For the text-containing cell, return its midpoint in [X, Y] coordinate format. 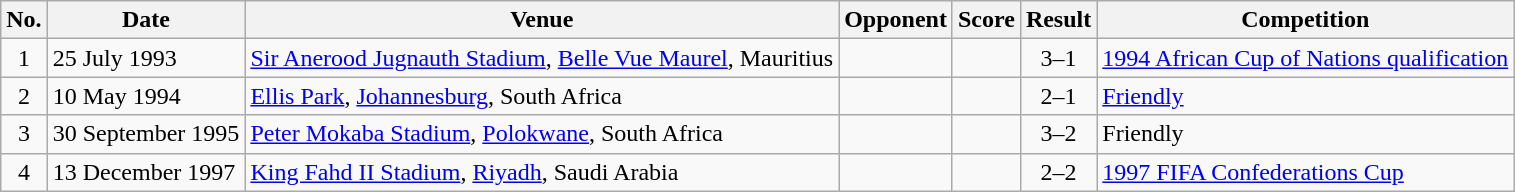
2–2 [1058, 172]
Score [986, 20]
Venue [542, 20]
1997 FIFA Confederations Cup [1306, 172]
Opponent [896, 20]
10 May 1994 [146, 96]
1994 African Cup of Nations qualification [1306, 58]
King Fahd II Stadium, Riyadh, Saudi Arabia [542, 172]
Competition [1306, 20]
No. [24, 20]
Date [146, 20]
Peter Mokaba Stadium, Polokwane, South Africa [542, 134]
25 July 1993 [146, 58]
1 [24, 58]
3 [24, 134]
3–2 [1058, 134]
4 [24, 172]
30 September 1995 [146, 134]
Ellis Park, Johannesburg, South Africa [542, 96]
2–1 [1058, 96]
3–1 [1058, 58]
Sir Anerood Jugnauth Stadium, Belle Vue Maurel, Mauritius [542, 58]
Result [1058, 20]
13 December 1997 [146, 172]
2 [24, 96]
